Determine the [x, y] coordinate at the center of the cell enclosing the given text.  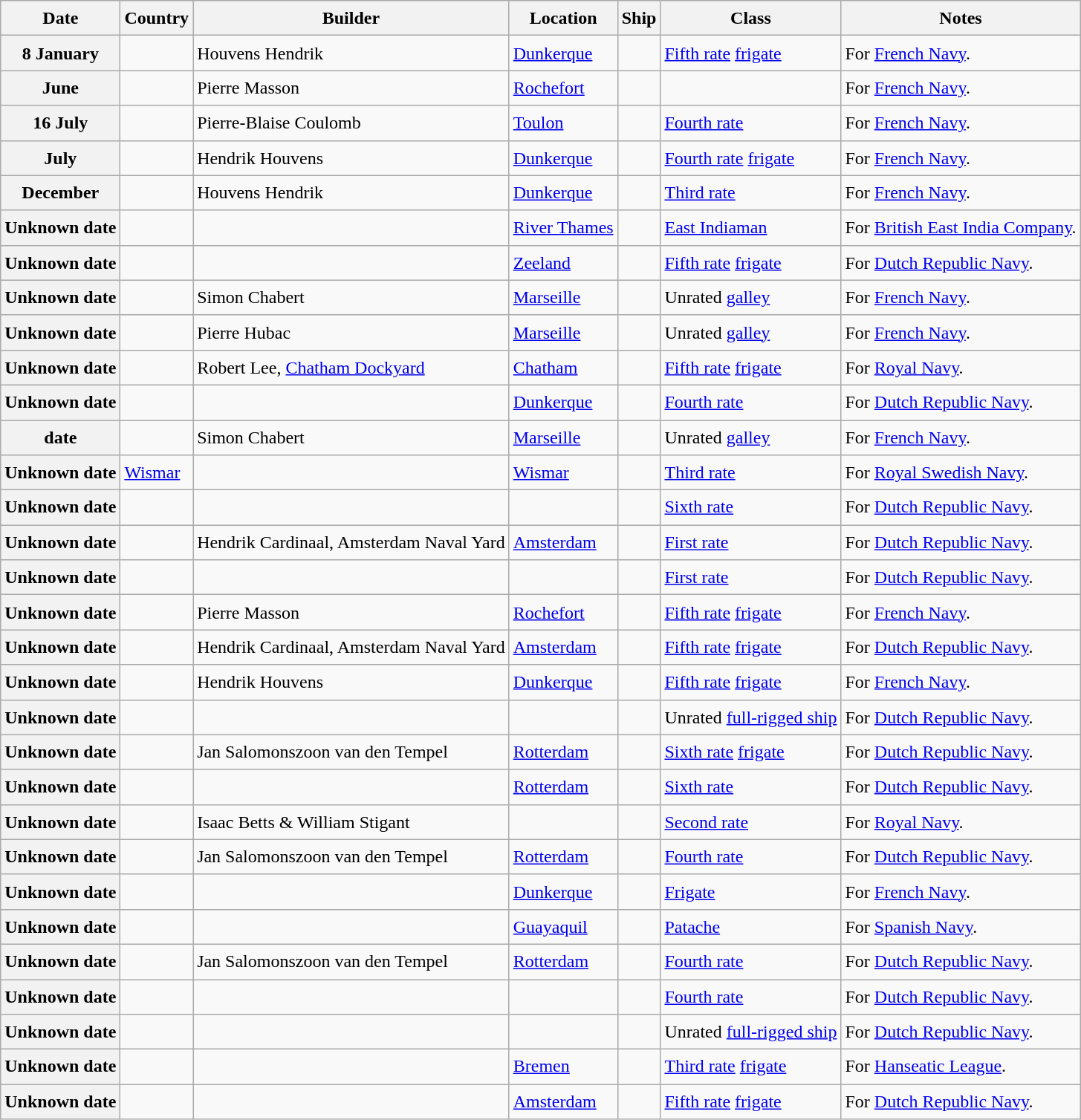
Second rate [750, 821]
Guayaquil [563, 927]
For Hanseatic League. [961, 1067]
December [61, 193]
Notes [961, 18]
July [61, 157]
For Royal Swedish Navy. [961, 472]
Third rate frigate [750, 1067]
Patache [750, 927]
Fourth rate frigate [750, 157]
Pierre-Blaise Coulomb [351, 123]
Bremen [563, 1067]
Builder [351, 18]
Pierre Hubac [351, 333]
Country [157, 18]
Chatham [563, 367]
Zeeland [563, 263]
date [61, 438]
For Spanish Navy. [961, 927]
Frigate [750, 891]
For British East India Company. [961, 227]
Toulon [563, 123]
East Indiaman [750, 227]
Isaac Betts & William Stigant [351, 821]
8 January [61, 53]
Robert Lee, Chatham Dockyard [351, 367]
River Thames [563, 227]
Sixth rate frigate [750, 752]
Date [61, 18]
Location [563, 18]
Class [750, 18]
16 July [61, 123]
Ship [639, 18]
June [61, 88]
